Locate the cell with the specified text and output its [x, y] center coordinate. 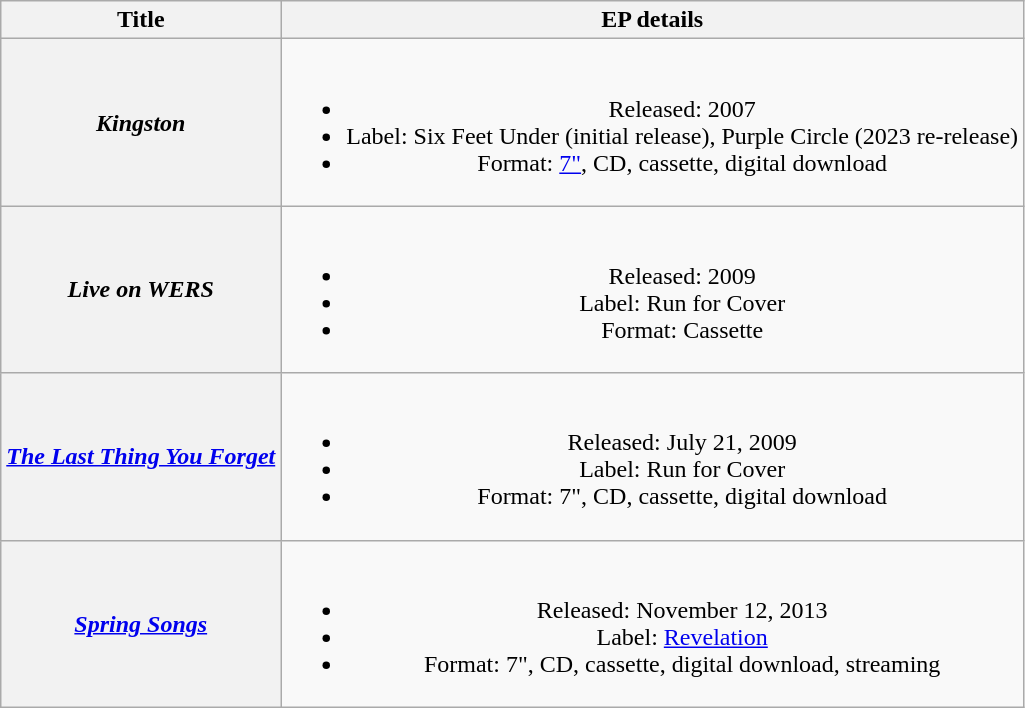
Kingston [141, 122]
The Last Thing You Forget [141, 456]
Released: 2009Label: Run for CoverFormat: Cassette [652, 290]
Released: November 12, 2013Label: RevelationFormat: 7", CD, cassette, digital download, streaming [652, 624]
Title [141, 20]
EP details [652, 20]
Released: 2007Label: Six Feet Under (initial release), Purple Circle (2023 re-release)Format: 7", CD, cassette, digital download [652, 122]
Spring Songs [141, 624]
Live on WERS [141, 290]
Released: July 21, 2009Label: Run for CoverFormat: 7", CD, cassette, digital download [652, 456]
